Scan for the cell matching the given text and deliver its (X, Y) coordinate at center. 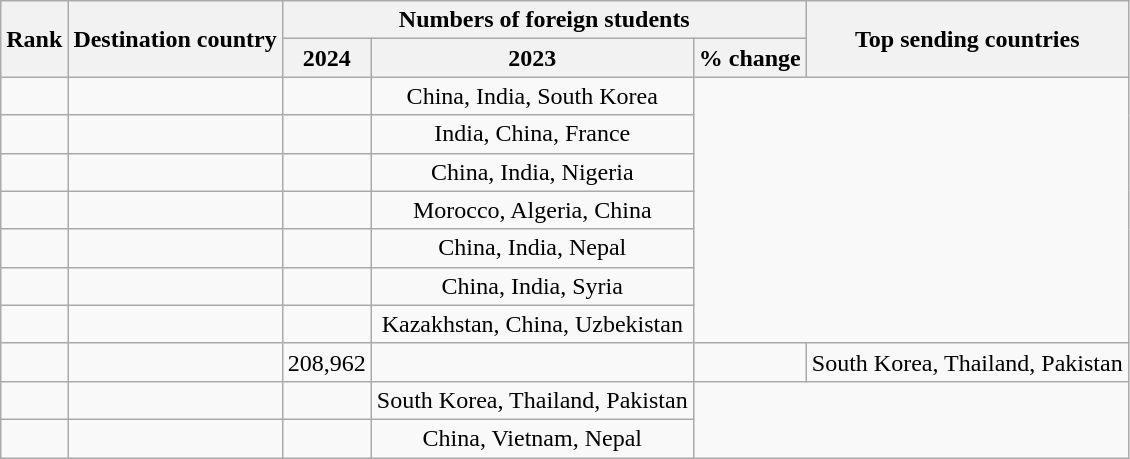
China, India, Nigeria (532, 172)
China, India, South Korea (532, 96)
India, China, France (532, 134)
% change (750, 58)
Numbers of foreign students (544, 20)
208,962 (326, 362)
China, India, Nepal (532, 248)
China, India, Syria (532, 286)
Morocco, Algeria, China (532, 210)
Top sending countries (967, 39)
Rank (34, 39)
2024 (326, 58)
Destination country (175, 39)
China, Vietnam, Nepal (532, 438)
2023 (532, 58)
Kazakhstan, China, Uzbekistan (532, 324)
